From the cell containing the given text, extract its center point as [X, Y] coordinate. 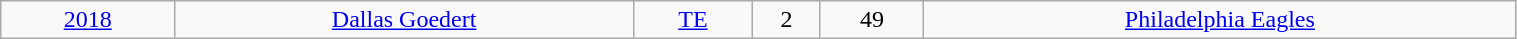
Philadelphia Eagles [1220, 20]
49 [872, 20]
TE [692, 20]
2018 [88, 20]
2 [786, 20]
Dallas Goedert [404, 20]
